For the text-containing cell, return its midpoint in [X, Y] coordinate format. 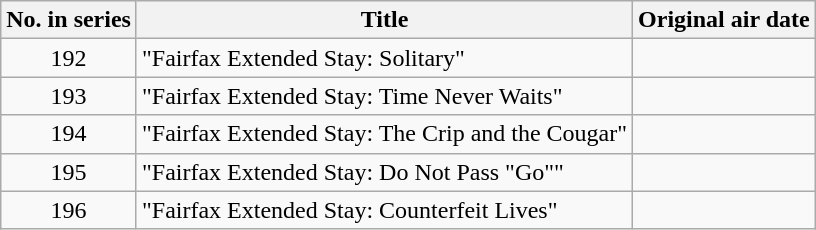
196 [69, 210]
"Fairfax Extended Stay: Counterfeit Lives" [384, 210]
"Fairfax Extended Stay: The Crip and the Cougar" [384, 134]
"Fairfax Extended Stay: Do Not Pass "Go"" [384, 172]
194 [69, 134]
"Fairfax Extended Stay: Time Never Waits" [384, 96]
Title [384, 20]
195 [69, 172]
Original air date [724, 20]
192 [69, 58]
193 [69, 96]
"Fairfax Extended Stay: Solitary" [384, 58]
No. in series [69, 20]
